Return the (x, y) coordinate for the center point of the cell that contains the specified text.  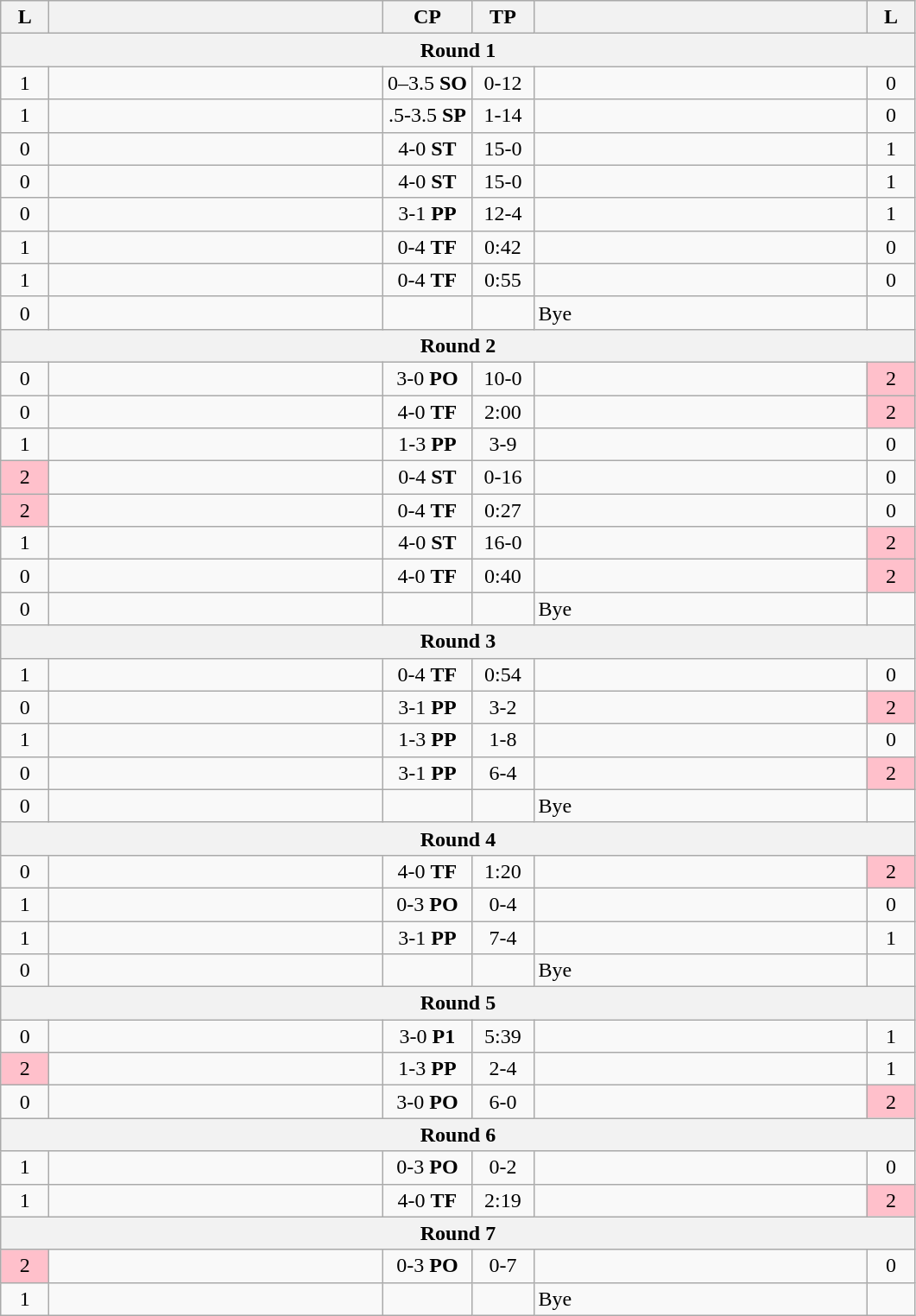
7-4 (502, 937)
Round 6 (458, 1135)
3-2 (502, 707)
3-9 (502, 445)
Round 3 (458, 642)
2:00 (502, 412)
0:42 (502, 247)
CP (427, 17)
0-12 (502, 83)
1-8 (502, 740)
.5-3.5 SP (427, 116)
5:39 (502, 1036)
2-4 (502, 1069)
0:55 (502, 280)
6-0 (502, 1102)
1:20 (502, 871)
0-4 (502, 904)
16-0 (502, 543)
2:19 (502, 1200)
Round 7 (458, 1233)
0:40 (502, 576)
12-4 (502, 214)
10-0 (502, 378)
Round 1 (458, 50)
Round 5 (458, 1003)
0-4 ST (427, 478)
3-0 P1 (427, 1036)
0–3.5 SO (427, 83)
0-7 (502, 1266)
0:54 (502, 674)
6-4 (502, 773)
0-2 (502, 1167)
1-14 (502, 116)
0-16 (502, 478)
Round 4 (458, 838)
TP (502, 17)
Round 2 (458, 345)
0:27 (502, 510)
